Extract the (x, y) coordinate from the center of the cell holding the provided text.  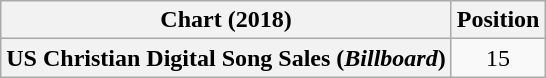
US Christian Digital Song Sales (Billboard) (226, 58)
Position (498, 20)
15 (498, 58)
Chart (2018) (226, 20)
